Return [X, Y] of the center of cell containing provided text 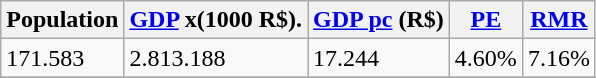
4.60% [486, 58]
7.16% [558, 58]
PE [486, 20]
RMR [558, 20]
171.583 [62, 58]
Population [62, 20]
17.244 [379, 58]
2.813.188 [216, 58]
GDP pc (R$) [379, 20]
GDP x(1000 R$). [216, 20]
